Identify which cell holds the provided text, then report its (x, y) central coordinate. 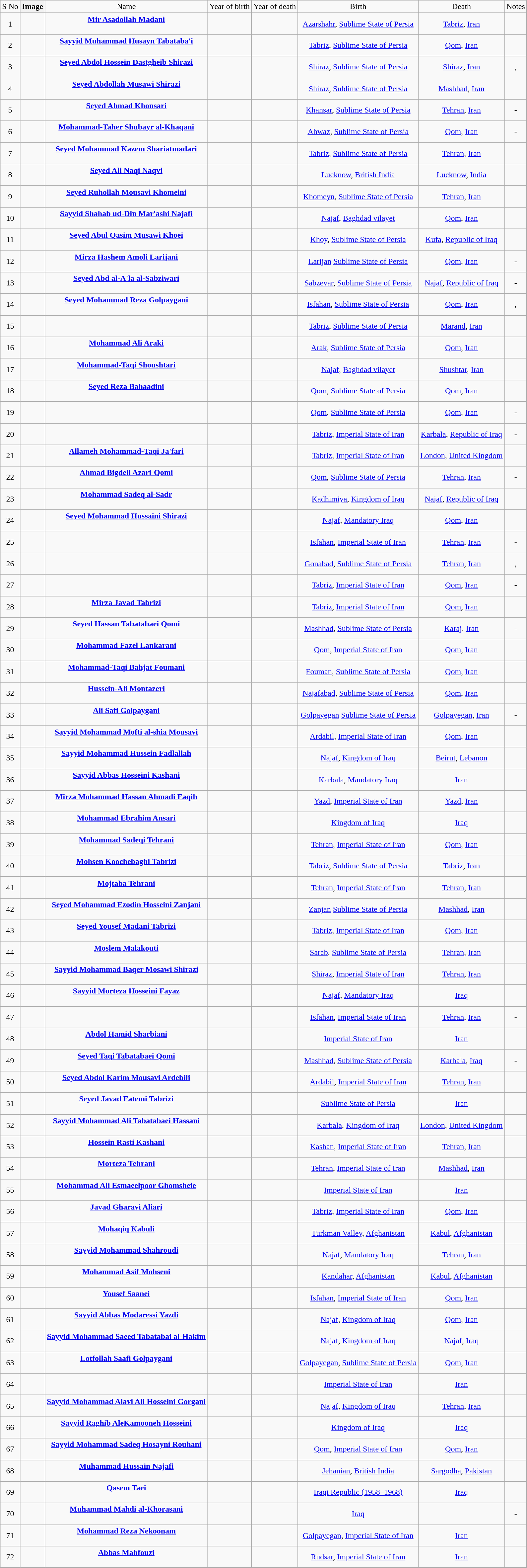
Golpayegan Sublime State of Persia (358, 715)
54 (10, 1168)
Yousef Saanei (126, 1298)
Kadhimiya, Kingdom of Iraq (358, 499)
71 (10, 1535)
Mohammad Ali Araki (126, 348)
Golpayegan, Sublime State of Persia (358, 1363)
Karbala, Republic of Iraq (462, 434)
Shiraz, Imperial State of Iran (358, 974)
Mohammad-Taqi Bahjat Foumani (126, 672)
38 (10, 823)
S No (10, 7)
63 (10, 1363)
15 (10, 326)
47 (10, 1017)
61 (10, 1320)
Beirut, Lebanon (462, 758)
Seyed Abdol Hossein Dastgheib Shirazi (126, 67)
Sayyid Mohammad Mofti al-shia Mousavi (126, 736)
Kandahar, Afghanistan (358, 1276)
51 (10, 1103)
Mohammad Fazel Lankarani (126, 650)
Golpayegan, Imperial State of Iran (358, 1535)
72 (10, 1557)
11 (10, 240)
Lucknow, British India (358, 175)
Lotfollah Saafi Golpaygani (126, 1363)
24 (10, 520)
Mohammad Sadeq al-Sadr (126, 499)
Gonabad, Sublime State of Persia (358, 564)
22 (10, 477)
8 (10, 175)
7 (10, 153)
67 (10, 1449)
23 (10, 499)
29 (10, 629)
52 (10, 1125)
Kufa, Republic of Iraq (462, 240)
Rudsar, Imperial State of Iran (358, 1557)
Sayyid Mohammad Hussein Fadlallah (126, 758)
Najafabad, Sublime State of Persia (358, 693)
36 (10, 779)
Birth (358, 7)
Muhammad Hussain Najafi (126, 1470)
44 (10, 952)
Larijan Sublime State of Persia (358, 261)
37 (10, 801)
Mohammad Reza Nekoonam (126, 1535)
Arak, Sublime State of Persia (358, 348)
Notes (515, 7)
Turkman Valley, Afghanistan (358, 1233)
32 (10, 693)
Mohammad Ebrahim Ansari (126, 823)
68 (10, 1470)
28 (10, 607)
Mohammad Sadeqi Tehrani (126, 844)
Sublime State of Persia (358, 1103)
Sayyid Mohammad Alavi Ali Hosseini Gorgani (126, 1406)
Mohaqiq Kabuli (126, 1233)
66 (10, 1427)
Year of death (275, 7)
Ahwaz, Sublime State of Persia (358, 131)
Iraqi Republic (1958–1968) (358, 1492)
Sayyid Mohammad Baqer Mosawi Shirazi (126, 974)
Sayyid Mohammad Saeed Tabatabai al-Hakim (126, 1341)
57 (10, 1233)
Mirza Javad Tabrizi (126, 607)
Sayyid Mohammad Shahroudi (126, 1255)
13 (10, 283)
33 (10, 715)
40 (10, 866)
12 (10, 261)
Name (126, 7)
1 (10, 24)
Sargodha, Pakistan (462, 1470)
Sabzevar, Sublime State of Persia (358, 283)
Seyed Reza Bahaadini (126, 391)
Yazd, Iran (462, 801)
65 (10, 1406)
Yazd, Imperial State of Iran (358, 801)
20 (10, 434)
Shiraz, Iran (462, 67)
Sayyid Mohammad Ali Tabatabaei Hassani (126, 1125)
43 (10, 931)
30 (10, 650)
35 (10, 758)
Mohsen Koochebaghi Tabrizi (126, 866)
Seyed Taqi Tabatabaei Qomi (126, 1060)
Year of birth (230, 7)
59 (10, 1276)
Karaj, Iran (462, 629)
39 (10, 844)
42 (10, 909)
25 (10, 542)
6 (10, 131)
Ali Safi Golpaygani (126, 715)
Sayyid Shahab ud-Din Mar'ashi Najafi (126, 218)
48 (10, 1039)
Seyed Javad Fatemi Tabrizi (126, 1103)
Sayyid Muhammad Husayn Tabataba'i (126, 45)
Shushtar, Iran (462, 369)
Sayyid Morteza Hosseini Fayaz (126, 996)
Seyed Yousef Madani Tabrizi (126, 931)
Khoy, Sublime State of Persia (358, 240)
4 (10, 88)
18 (10, 391)
Allameh Mohammad-Taqi Ja'fari (126, 455)
Mohammad Ali Esmaeelpoor Ghomsheie (126, 1190)
21 (10, 455)
Sayyid Mohammad Sadeq Hosayni Rouhani (126, 1449)
17 (10, 369)
Jehanian, British India (358, 1470)
Sayyid Raghib AleKamooneh Hosseini (126, 1427)
Seyed Abd al-A'la al-Sabziwari (126, 283)
Sarab, Sublime State of Persia (358, 952)
Golpayegan, Iran (462, 715)
64 (10, 1384)
Abdol Hamid Sharbiani (126, 1039)
Seyed Mohammad Hussaini Shirazi (126, 520)
Sayyid Abbas Modaressi Yazdi (126, 1320)
Mir Asadollah Madani (126, 24)
69 (10, 1492)
Seyed Abdol Karim Mousavi Ardebili (126, 1082)
Mirza Mohammad Hassan Ahmadi Faqih (126, 801)
Azarshahr, Sublime State of Persia (358, 24)
Mojtaba Tehrani (126, 888)
Moslem Malakouti (126, 952)
Image (33, 7)
Isfahan, Sublime State of Persia (358, 305)
Seyed Mohammad Ezodin Hosseini Zanjani (126, 909)
Marand, Iran (462, 326)
49 (10, 1060)
70 (10, 1514)
Qasem Taei (126, 1492)
27 (10, 585)
62 (10, 1341)
Najaf, Iraq (462, 1341)
Kashan, Imperial State of Iran (358, 1146)
Seyed Abdollah Musawi Shirazi (126, 88)
Seyed Mohammad Kazem Shariatmadari (126, 153)
58 (10, 1255)
Morteza Tehrani (126, 1168)
Hussein-Ali Montazeri (126, 693)
Seyed Ruhollah Mousavi Khomeini (126, 196)
Seyed Hassan Tabatabaei Qomi (126, 629)
Karbala, Mandatory Iraq (358, 779)
Seyed Ahmad Khonsari (126, 110)
3 (10, 67)
Mohammad-Taher Shubayr al-Khaqani (126, 131)
Khansar, Sublime State of Persia (358, 110)
56 (10, 1212)
34 (10, 736)
Lucknow, India (462, 175)
53 (10, 1146)
2 (10, 45)
Karbala, Iraq (462, 1060)
Javad Gharavi Aliari (126, 1212)
19 (10, 412)
Seyed Ali Naqi Naqvi (126, 175)
41 (10, 888)
Sayyid Abbas Hosseini Kashani (126, 779)
31 (10, 672)
Muhammad Mahdi al-Khorasani (126, 1514)
Hossein Rasti Kashani (126, 1146)
14 (10, 305)
Seyed Mohammad Reza Golpaygani (126, 305)
Ahmad Bigdeli Azari-Qomi (126, 477)
16 (10, 348)
10 (10, 218)
Mirza Hashem Amoli Larijani (126, 261)
26 (10, 564)
Abbas Mahfouzi (126, 1557)
Fouman, Sublime State of Persia (358, 672)
9 (10, 196)
Seyed Abul Qasim Musawi Khoei (126, 240)
5 (10, 110)
45 (10, 974)
Zanjan Sublime State of Persia (358, 909)
55 (10, 1190)
Mohammad Asif Mohseni (126, 1276)
50 (10, 1082)
60 (10, 1298)
Death (462, 7)
Mohammad-Taqi Shoushtari (126, 369)
46 (10, 996)
Khomeyn, Sublime State of Persia (358, 196)
Karbala, Kingdom of Iraq (358, 1125)
